Capture the cell that displays the provided text and extract its [X, Y] central coordinate. 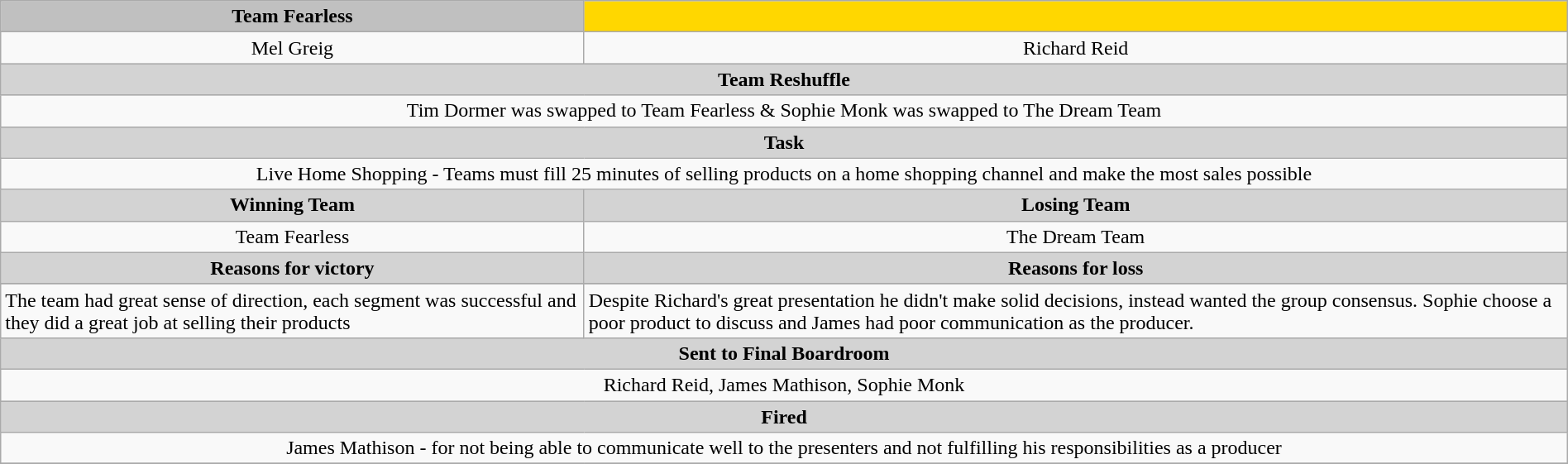
James Mathison - for not being able to communicate well to the presenters and not fulfilling his responsibilities as a producer [784, 448]
Sent to Final Boardroom [784, 353]
Fired [784, 416]
Richard Reid [1075, 48]
Losing Team [1075, 205]
Richard Reid, James Mathison, Sophie Monk [784, 385]
The Dream Team [1075, 237]
Task [784, 142]
Winning Team [293, 205]
Reasons for loss [1075, 268]
The team had great sense of direction, each segment was successful and they did a great job at selling their products [293, 311]
Team Reshuffle [784, 79]
Tim Dormer was swapped to Team Fearless & Sophie Monk was swapped to The Dream Team [784, 111]
Live Home Shopping - Teams must fill 25 minutes of selling products on a home shopping channel and make the most sales possible [784, 174]
Reasons for victory [293, 268]
Mel Greig [293, 48]
